Identify which cell holds the provided text, then report its [X, Y] central coordinate. 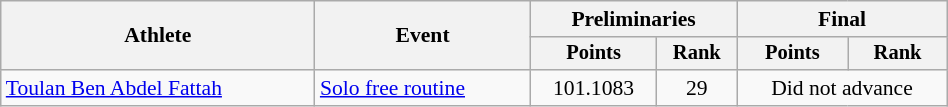
Preliminaries [633, 19]
Athlete [158, 36]
101.1083 [593, 88]
Did not advance [842, 88]
Final [842, 19]
29 [697, 88]
Toulan Ben Abdel Fattah [158, 88]
Event [422, 36]
Solo free routine [422, 88]
